Output the (X, Y) coordinate of the center of the cell containing the given text.  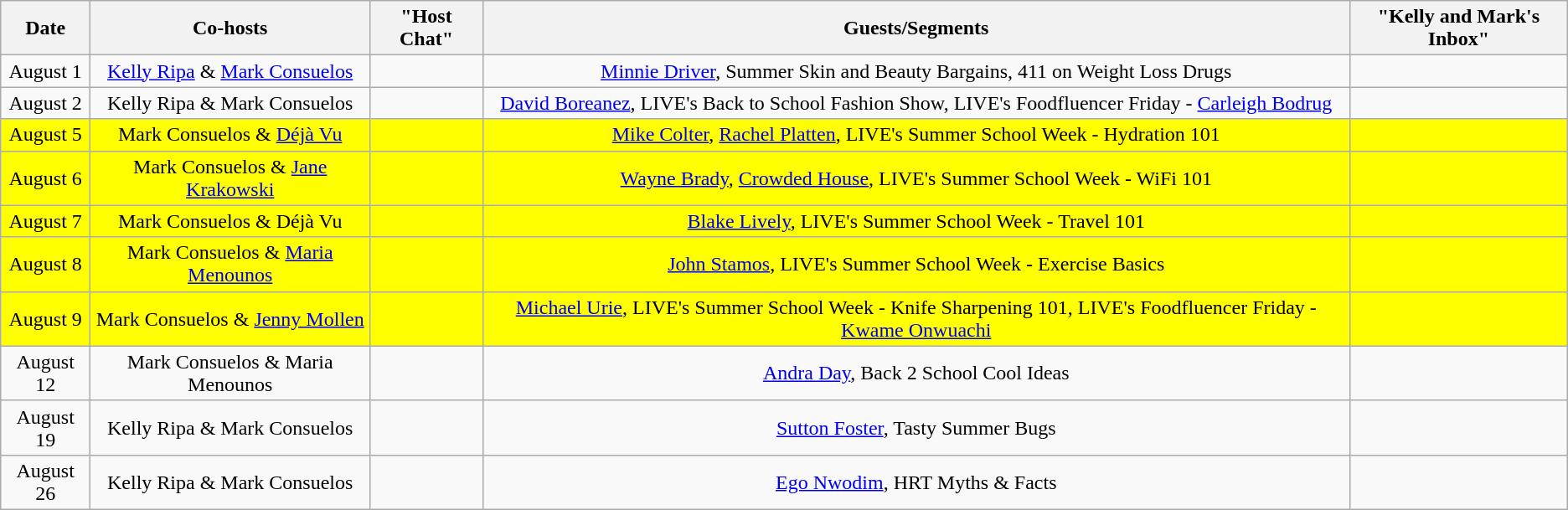
August 7 (45, 221)
August 2 (45, 103)
August 12 (45, 373)
August 1 (45, 71)
Date (45, 28)
"Host Chat" (426, 28)
Sutton Foster, Tasty Summer Bugs (916, 427)
Guests/Segments (916, 28)
August 5 (45, 135)
August 6 (45, 178)
Mike Colter, Rachel Platten, LIVE's Summer School Week - Hydration 101 (916, 135)
August 26 (45, 482)
August 9 (45, 318)
August 8 (45, 265)
Wayne Brady, Crowded House, LIVE's Summer School Week - WiFi 101 (916, 178)
August 19 (45, 427)
Ego Nwodim, HRT Myths & Facts (916, 482)
Mark Consuelos & Jane Krakowski (230, 178)
John Stamos, LIVE's Summer School Week - Exercise Basics (916, 265)
Minnie Driver, Summer Skin and Beauty Bargains, 411 on Weight Loss Drugs (916, 71)
"Kelly and Mark's Inbox" (1458, 28)
Co-hosts (230, 28)
Michael Urie, LIVE's Summer School Week - Knife Sharpening 101, LIVE's Foodfluencer Friday - Kwame Onwuachi (916, 318)
Blake Lively, LIVE's Summer School Week - Travel 101 (916, 221)
David Boreanez, LIVE's Back to School Fashion Show, LIVE's Foodfluencer Friday - Carleigh Bodrug (916, 103)
Andra Day, Back 2 School Cool Ideas (916, 373)
Mark Consuelos & Jenny Mollen (230, 318)
